Capture the cell that displays the provided text and extract its [x, y] central coordinate. 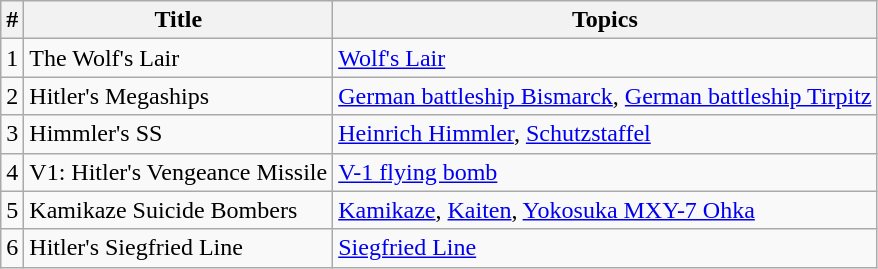
6 [12, 248]
2 [12, 96]
5 [12, 210]
Himmler's SS [178, 134]
V1: Hitler's Vengeance Missile [178, 172]
Topics [605, 20]
Title [178, 20]
Wolf's Lair [605, 58]
# [12, 20]
The Wolf's Lair [178, 58]
Heinrich Himmler, Schutzstaffel [605, 134]
German battleship Bismarck, German battleship Tirpitz [605, 96]
V-1 flying bomb [605, 172]
3 [12, 134]
4 [12, 172]
Siegfried Line [605, 248]
Hitler's Megaships [178, 96]
Kamikaze, Kaiten, Yokosuka MXY-7 Ohka [605, 210]
1 [12, 58]
Hitler's Siegfried Line [178, 248]
Kamikaze Suicide Bombers [178, 210]
